Search for the cell housing the specified text and yield its (X, Y) center coordinate. 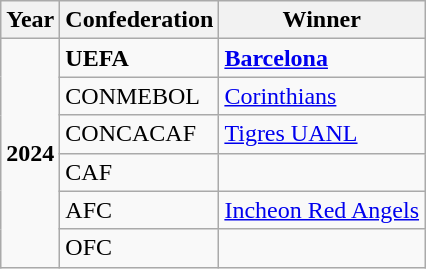
Year (30, 20)
OFC (140, 248)
CONCACAF (140, 134)
AFC (140, 210)
2024 (30, 153)
CAF (140, 172)
Winner (322, 20)
Incheon Red Angels (322, 210)
UEFA (140, 58)
CONMEBOL (140, 96)
Confederation (140, 20)
Barcelona (322, 58)
Corinthians (322, 96)
Tigres UANL (322, 134)
